Detect which cell encompasses the target text, then output its (x, y) center coordinate. 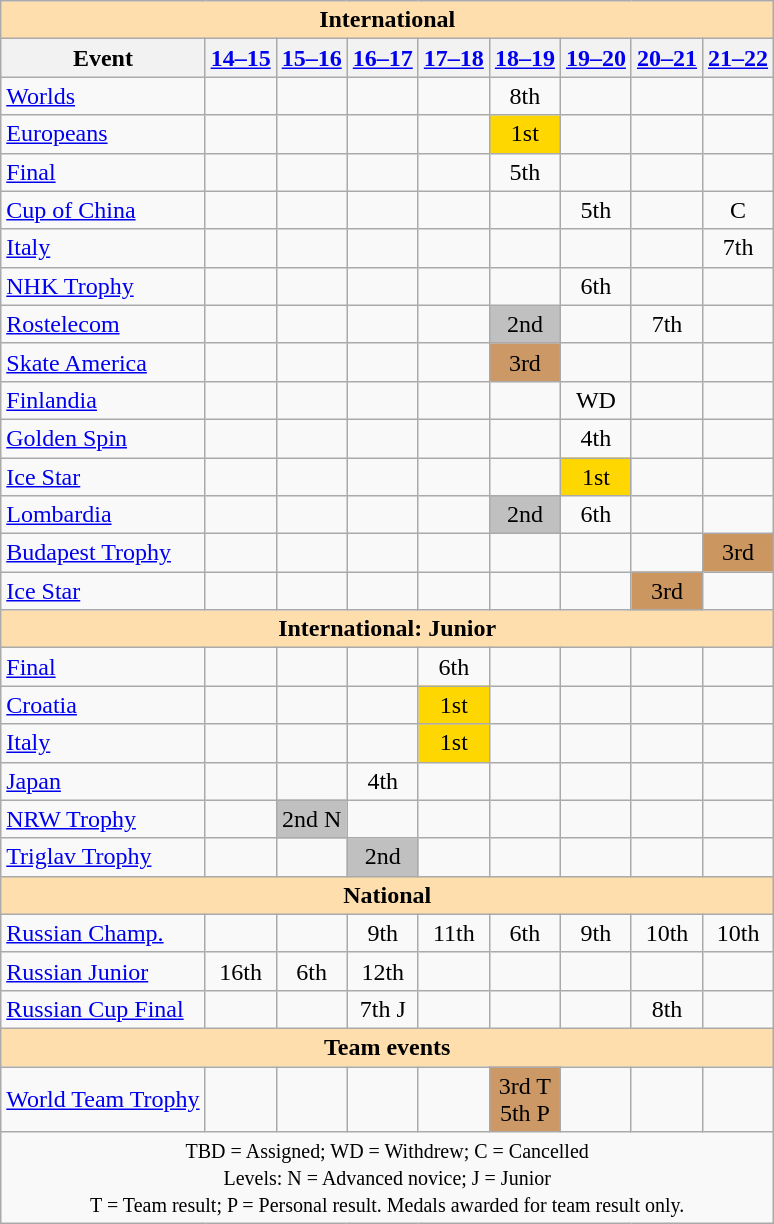
Rostelecom (103, 324)
3rd T 5th P (524, 1098)
C (738, 210)
Triglav Trophy (103, 857)
19–20 (596, 58)
Japan (103, 781)
2nd N (312, 819)
Team events (388, 1047)
21–22 (738, 58)
WD (596, 400)
Russian Champ. (103, 933)
Europeans (103, 134)
Skate America (103, 362)
International (388, 20)
Event (103, 58)
17–18 (454, 58)
NRW Trophy (103, 819)
20–21 (666, 58)
Budapest Trophy (103, 553)
Worlds (103, 96)
World Team Trophy (103, 1098)
NHK Trophy (103, 286)
16–17 (382, 58)
16th (240, 971)
14–15 (240, 58)
15–16 (312, 58)
Lombardia (103, 515)
National (388, 895)
7th J (382, 1009)
Finlandia (103, 400)
11th (454, 933)
12th (382, 971)
Croatia (103, 705)
International: Junior (388, 629)
Russian Junior (103, 971)
Golden Spin (103, 438)
Russian Cup Final (103, 1009)
Cup of China (103, 210)
18–19 (524, 58)
